Provide the (x, y) coordinate of the cell's center where the given text is located.  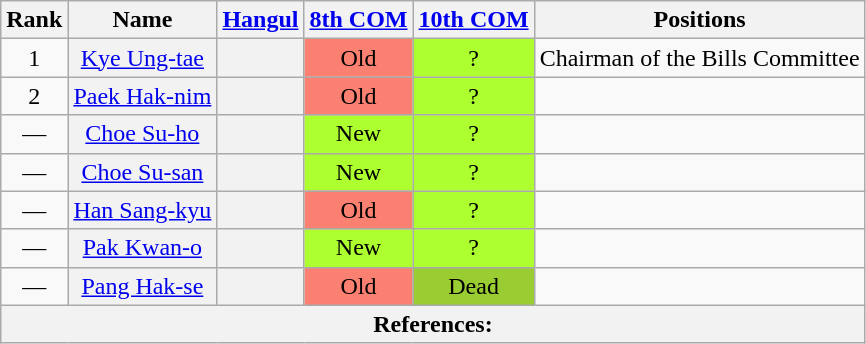
2 (34, 96)
Dead (474, 286)
Choe Su-ho (142, 134)
Choe Su-san (142, 172)
References: (433, 324)
Kye Ung-tae (142, 58)
Pang Hak-se (142, 286)
Pak Kwan-o (142, 248)
Hangul (260, 20)
Han Sang-kyu (142, 210)
10th COM (474, 20)
Positions (700, 20)
Name (142, 20)
Paek Hak-nim (142, 96)
1 (34, 58)
Rank (34, 20)
8th COM (358, 20)
Chairman of the Bills Committee (700, 58)
